Scan for the cell matching the given text and deliver its (x, y) coordinate at center. 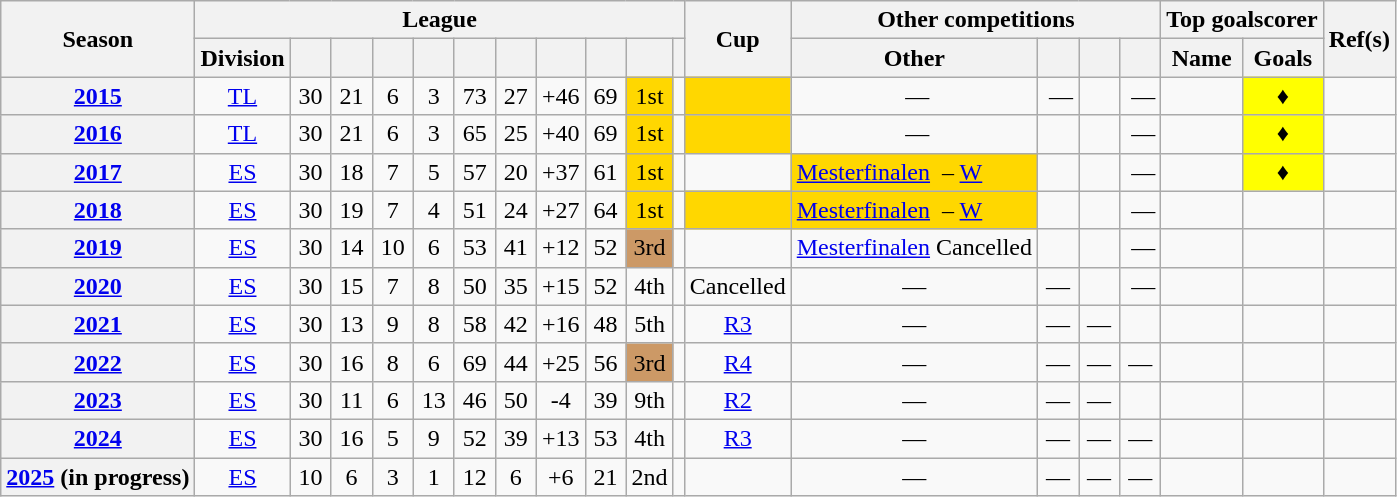
2020 (98, 286)
Other (914, 58)
+46 (560, 96)
73 (474, 96)
4 (434, 210)
Top goalscorer (1242, 20)
2022 (98, 362)
Goals (1283, 58)
2024 (98, 438)
61 (606, 172)
14 (352, 248)
2021 (98, 324)
42 (516, 324)
27 (516, 96)
2015 (98, 96)
-4 (560, 400)
5th (650, 324)
Mesterfinalen Cancelled (914, 248)
51 (474, 210)
58 (474, 324)
Season (98, 39)
+37 (560, 172)
2019 (98, 248)
41 (516, 248)
25 (516, 134)
2025 (in progress) (98, 477)
Name (1202, 58)
Other competitions (976, 20)
2016 (98, 134)
+40 (560, 134)
15 (352, 286)
46 (474, 400)
9th (650, 400)
48 (606, 324)
57 (474, 172)
11 (352, 400)
League (440, 20)
1 (434, 477)
12 (474, 477)
+15 (560, 286)
Cup (738, 39)
2nd (650, 477)
2018 (98, 210)
+16 (560, 324)
Ref(s) (1359, 39)
44 (516, 362)
64 (606, 210)
R2 (738, 400)
56 (606, 362)
35 (516, 286)
+25 (560, 362)
+27 (560, 210)
Division (242, 58)
24 (516, 210)
+6 (560, 477)
65 (474, 134)
+13 (560, 438)
2023 (98, 400)
20 (516, 172)
+12 (560, 248)
Cancelled (738, 286)
2017 (98, 172)
R4 (738, 362)
18 (352, 172)
19 (352, 210)
